Locate the cell with the specified text and output its [x, y] center coordinate. 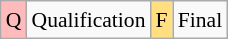
Qualification [89, 20]
Q [14, 20]
Final [200, 20]
F [162, 20]
